Return the (x, y) coordinate for the center point of the cell that contains the specified text.  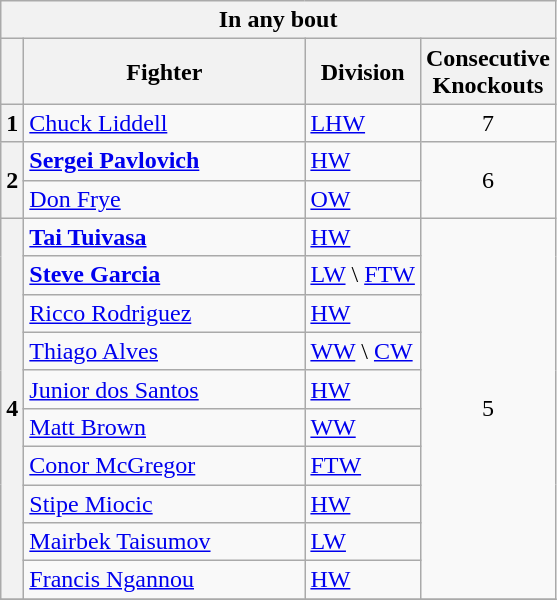
Don Frye (164, 199)
FTW (363, 465)
Mairbek Taisumov (164, 542)
Chuck Liddell (164, 123)
Francis Ngannou (164, 580)
5 (488, 408)
1 (12, 123)
In any bout (278, 20)
4 (12, 408)
Matt Brown (164, 427)
6 (488, 180)
LW \ FTW (363, 275)
LHW (363, 123)
7 (488, 123)
2 (12, 180)
WW (363, 427)
Ricco Rodriguez (164, 313)
WW \ CW (363, 351)
Sergei Pavlovich (164, 161)
Stipe Miocic (164, 503)
OW (363, 199)
Thiago Alves (164, 351)
Division (363, 72)
LW (363, 542)
Junior dos Santos (164, 389)
ConsecutiveKnockouts (488, 72)
Steve Garcia (164, 275)
Conor McGregor (164, 465)
Tai Tuivasa (164, 237)
Fighter (164, 72)
